Pinpoint the cell where the given text exists, returning its [X, Y] midpoint coordinate. 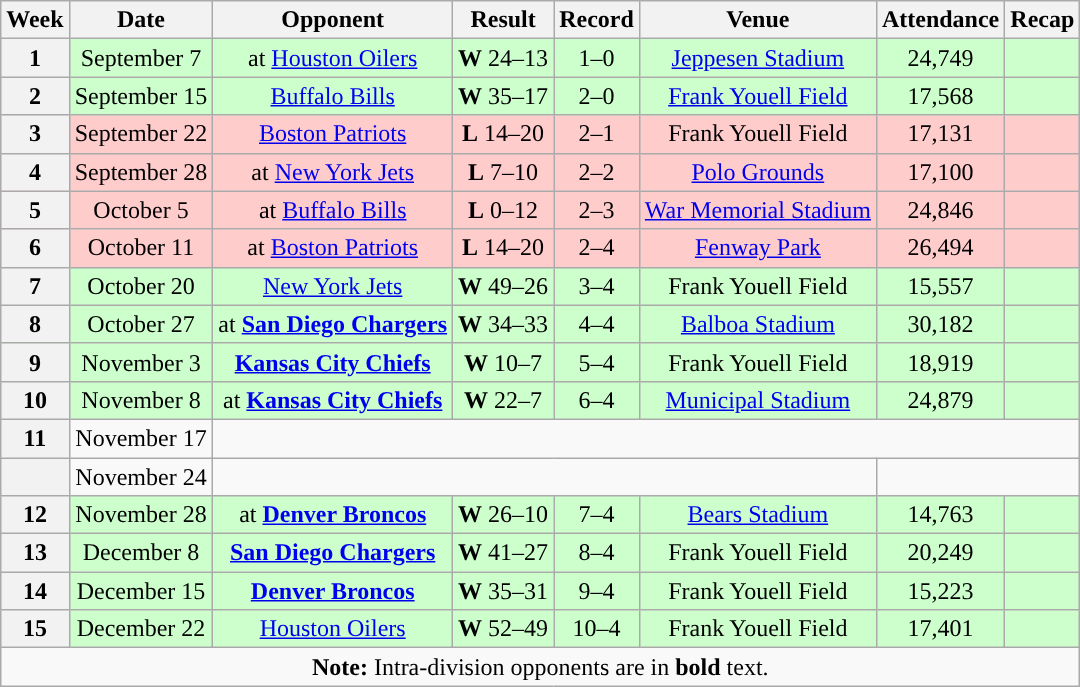
Polo Grounds [758, 172]
6–4 [597, 400]
26,494 [940, 248]
October 27 [141, 324]
17,401 [940, 629]
7 [35, 286]
5 [35, 210]
Note: Intra-division opponents are in bold text. [540, 667]
2 [35, 96]
W 35–17 [504, 96]
at Denver Broncos [333, 515]
L 7–10 [504, 172]
Recap [1042, 20]
W 49–26 [504, 286]
New York Jets [333, 286]
September 15 [141, 96]
W 34–33 [504, 324]
October 20 [141, 286]
November 3 [141, 362]
War Memorial Stadium [758, 210]
24,879 [940, 400]
October 5 [141, 210]
8–4 [597, 553]
2–2 [597, 172]
13 [35, 553]
W 24–13 [504, 58]
Kansas City Chiefs [333, 362]
November 28 [141, 515]
at Boston Patriots [333, 248]
Denver Broncos [333, 591]
October 11 [141, 248]
November 24 [141, 477]
14,763 [940, 515]
Buffalo Bills [333, 96]
30,182 [940, 324]
8 [35, 324]
W 10–7 [504, 362]
3 [35, 134]
L 0–12 [504, 210]
17,100 [940, 172]
September 28 [141, 172]
24,749 [940, 58]
W 26–10 [504, 515]
W 52–49 [504, 629]
2–4 [597, 248]
9–4 [597, 591]
Date [141, 20]
September 22 [141, 134]
24,846 [940, 210]
Record [597, 20]
7–4 [597, 515]
17,131 [940, 134]
3–4 [597, 286]
4 [35, 172]
17,568 [940, 96]
2–1 [597, 134]
December 8 [141, 553]
15 [35, 629]
at Kansas City Chiefs [333, 400]
20,249 [940, 553]
Opponent [333, 20]
Houston Oilers [333, 629]
6 [35, 248]
at Buffalo Bills [333, 210]
December 22 [141, 629]
September 7 [141, 58]
9 [35, 362]
W 22–7 [504, 400]
15,223 [940, 591]
Bears Stadium [758, 515]
10 [35, 400]
Week [35, 20]
Balboa Stadium [758, 324]
December 15 [141, 591]
Fenway Park [758, 248]
November 17 [141, 438]
San Diego Chargers [333, 553]
W 41–27 [504, 553]
4–4 [597, 324]
1 [35, 58]
Municipal Stadium [758, 400]
at Houston Oilers [333, 58]
10–4 [597, 629]
5–4 [597, 362]
1–0 [597, 58]
15,557 [940, 286]
11 [35, 438]
at San Diego Chargers [333, 324]
Boston Patriots [333, 134]
14 [35, 591]
at New York Jets [333, 172]
Jeppesen Stadium [758, 58]
Attendance [940, 20]
2–0 [597, 96]
2–3 [597, 210]
12 [35, 515]
Venue [758, 20]
November 8 [141, 400]
Result [504, 20]
18,919 [940, 362]
W 35–31 [504, 591]
